Provide the (x, y) coordinate of the cell's center where the given text is located.  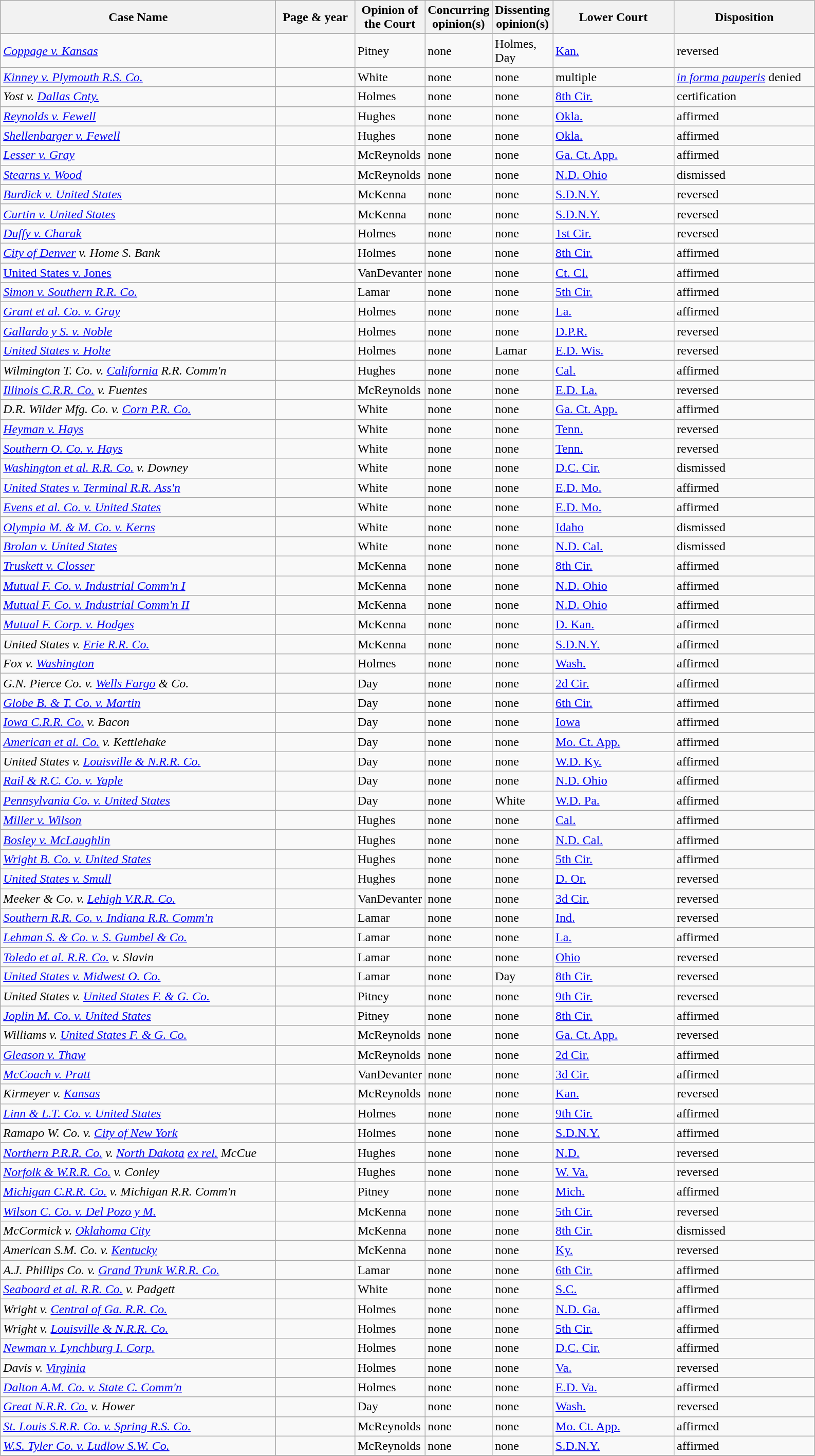
Norfolk & W.R.R. Co. v. Conley (138, 1172)
Rail & R.C. Co. v. Yaple (138, 781)
Mutual F. Co. v. Industrial Comm'n I (138, 585)
Simon v. Southern R.R. Co. (138, 292)
Meeker & Co. v. Lehigh V.R.R. Co. (138, 899)
Joplin M. Co. v. United States (138, 1016)
Wilson C. Co. v. Del Pozo y M. (138, 1211)
Page & year (316, 17)
Fox v. Washington (138, 664)
D. Kan. (614, 625)
Pennsylvania Co. v. United States (138, 800)
E.D. Wis. (614, 351)
Opinion of the Court (390, 17)
United States v. Midwest O. Co. (138, 977)
in forma pauperis denied (745, 77)
Southern O. Co. v. Hays (138, 449)
Bosley v. McLaughlin (138, 839)
Lower Court (614, 17)
Curtin v. United States (138, 214)
Brolan v. United States (138, 546)
United States v. Terminal R.R. Ass'n (138, 488)
W.D. Ky. (614, 761)
Coppage v. Kansas (138, 50)
United States v. Smull (138, 879)
American S.M. Co. v. Kentucky (138, 1250)
Wilmington T. Co. v. California R.R. Comm'n (138, 370)
Shellenbarger v. Fewell (138, 136)
St. Louis S.R.R. Co. v. Spring R.S. Co. (138, 1426)
McCoach v. Pratt (138, 1074)
Kirmeyer v. Kansas (138, 1094)
N.D. Ga. (614, 1309)
Idaho (614, 527)
Gleason v. Thaw (138, 1055)
Gallardo y S. v. Noble (138, 331)
E.D. La. (614, 390)
Seaboard et al. R.R. Co. v. Padgett (138, 1290)
Dissenting opinion(s) (523, 17)
Mich. (614, 1191)
Mutual F. Co. v. Industrial Comm'n II (138, 605)
D. Or. (614, 879)
Duffy v. Charak (138, 233)
Wright v. Louisville & N.R.R. Co. (138, 1329)
W.D. Pa. (614, 800)
Illinois C.R.R. Co. v. Fuentes (138, 390)
Dalton A.M. Co. v. State C. Comm'n (138, 1387)
D.R. Wilder Mfg. Co. v. Corn P.R. Co. (138, 409)
Iowa C.R.R. Co. v. Bacon (138, 722)
Stearns v. Wood (138, 175)
United States v. Holte (138, 351)
N.D. (614, 1152)
Ind. (614, 918)
Kinney v. Plymouth R.S. Co. (138, 77)
Truskett v. Closser (138, 566)
Washington et al. R.R. Co. v. Downey (138, 468)
Lehman S. & Co. v. S. Gumbel & Co. (138, 938)
W. Va. (614, 1172)
certification (745, 97)
Ct. Cl. (614, 273)
Holmes, Day (523, 50)
Northern P.R.R. Co. v. North Dakota ex rel. McCue (138, 1152)
Disposition (745, 17)
United States v. United States F. & G. Co. (138, 996)
1st Cir. (614, 233)
D.P.R. (614, 331)
Globe B. & T. Co. v. Martin (138, 703)
Burdick v. United States (138, 194)
Ohio (614, 957)
United States v. Jones (138, 273)
Olympia M. & M. Co. v. Kerns (138, 527)
Great N.R.R. Co. v. Hower (138, 1407)
American et al. Co. v. Kettlehake (138, 742)
Wright B. Co. v. United States (138, 859)
Ky. (614, 1250)
Southern R.R. Co. v. Indiana R.R. Comm'n (138, 918)
Davis v. Virginia (138, 1368)
Heyman v. Hays (138, 429)
Ramapo W. Co. v. City of New York (138, 1133)
Concurring opinion(s) (458, 17)
Lesser v. Gray (138, 155)
G.N. Pierce Co. v. Wells Fargo & Co. (138, 683)
City of Denver v. Home S. Bank (138, 253)
Evens et al. Co. v. United States (138, 507)
Case Name (138, 17)
McCormick v. Oklahoma City (138, 1231)
W.S. Tyler Co. v. Ludlow S.W. Co. (138, 1446)
United States v. Erie R.R. Co. (138, 644)
Yost v. Dallas Cnty. (138, 97)
Toledo et al. R.R. Co. v. Slavin (138, 957)
Newman v. Lynchburg I. Corp. (138, 1348)
Michigan C.R.R. Co. v. Michigan R.R. Comm'n (138, 1191)
Williams v. United States F. & G. Co. (138, 1035)
Reynolds v. Fewell (138, 116)
E.D. Va. (614, 1387)
Wright v. Central of Ga. R.R. Co. (138, 1309)
Va. (614, 1368)
Mutual F. Corp. v. Hodges (138, 625)
S.C. (614, 1290)
Grant et al. Co. v. Gray (138, 312)
A.J. Phillips Co. v. Grand Trunk W.R.R. Co. (138, 1270)
multiple (614, 77)
Iowa (614, 722)
Miller v. Wilson (138, 820)
Linn & L.T. Co. v. United States (138, 1113)
United States v. Louisville & N.R.R. Co. (138, 761)
